Capture the cell that displays the provided text and extract its [x, y] central coordinate. 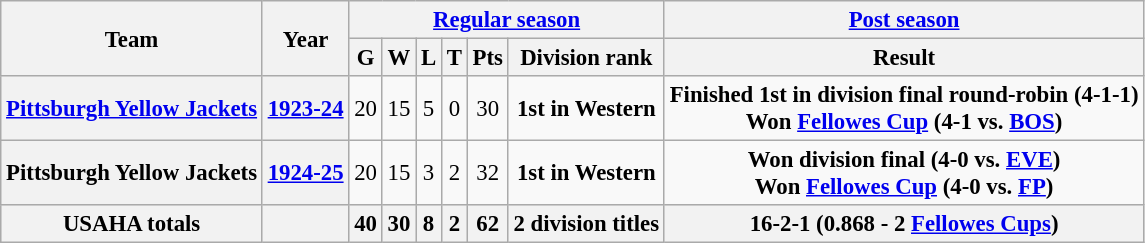
0 [454, 108]
G [366, 58]
1924-25 [306, 174]
Finished 1st in division final round-robin (4-1-1) Won Fellowes Cup (4-1 vs. BOS) [904, 108]
L [429, 58]
5 [429, 108]
32 [488, 174]
Result [904, 58]
Won division final (4-0 vs. EVE) Won Fellowes Cup (4-0 vs. FP) [904, 174]
USAHA totals [132, 224]
2 division titles [586, 224]
62 [488, 224]
Division rank [586, 58]
Post season [904, 20]
W [398, 58]
1923-24 [306, 108]
Regular season [506, 20]
Year [306, 38]
Pts [488, 58]
16-2-1 (0.868 - 2 Fellowes Cups) [904, 224]
3 [429, 174]
8 [429, 224]
T [454, 58]
40 [366, 224]
Team [132, 38]
